Output the [X, Y] coordinate of the center of the cell containing the given text.  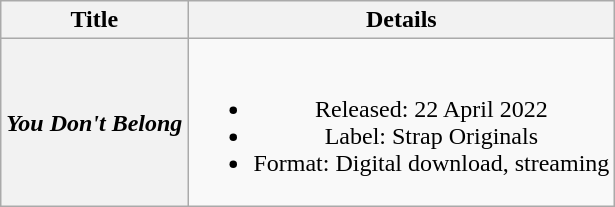
Details [402, 20]
Title [94, 20]
Released: 22 April 2022Label: Strap OriginalsFormat: Digital download, streaming [402, 122]
You Don't Belong [94, 122]
